Identify which cell holds the provided text, then report its [X, Y] central coordinate. 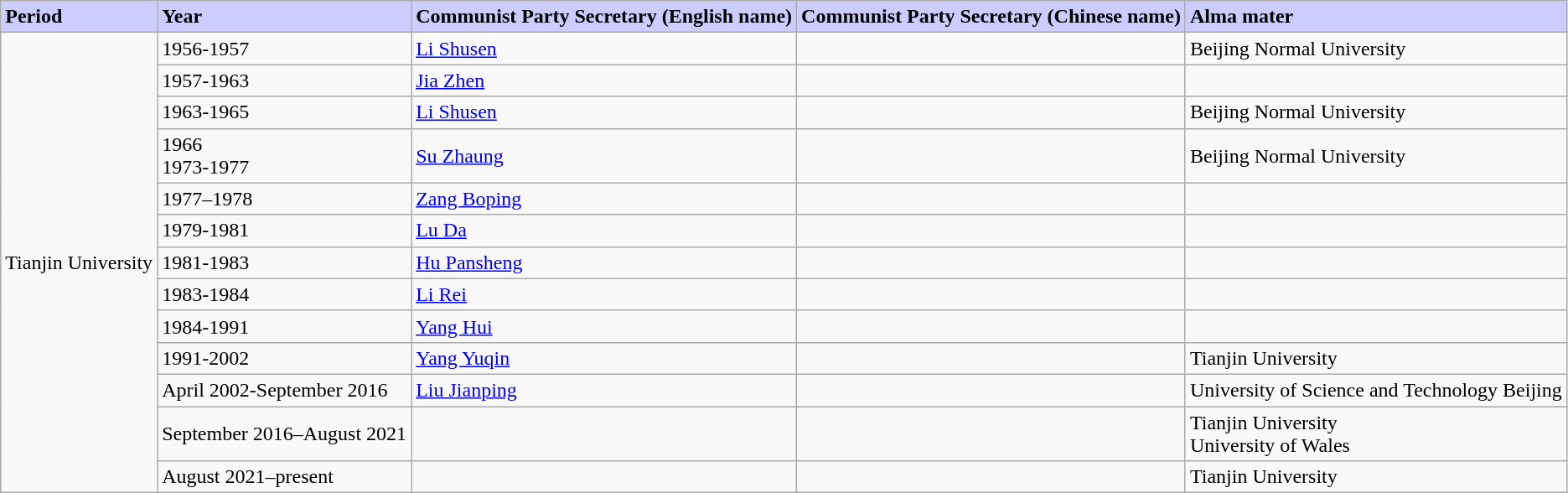
Su Zhaung [604, 156]
1956-1957 [285, 49]
Yang Yuqin [604, 358]
Jia Zhen [604, 80]
1981-1983 [285, 262]
1991-2002 [285, 358]
April 2002-September 2016 [285, 390]
1963-1965 [285, 112]
Tianjin UniversityUniversity of Wales [1376, 433]
19661973-1977 [285, 156]
Communist Party Secretary (English name) [604, 17]
Period [79, 17]
Alma mater [1376, 17]
Hu Pansheng [604, 262]
Lu Da [604, 231]
1957-1963 [285, 80]
August 2021–present [285, 477]
1984-1991 [285, 326]
University of Science and Technology Beijing [1376, 390]
Communist Party Secretary (Chinese name) [991, 17]
Li Rei [604, 294]
1983-1984 [285, 294]
1979-1981 [285, 231]
September 2016–August 2021 [285, 433]
Liu Jianping [604, 390]
1977–1978 [285, 199]
Yang Hui [604, 326]
Year [285, 17]
Zang Boping [604, 199]
